Capture the cell that displays the provided text and extract its [X, Y] central coordinate. 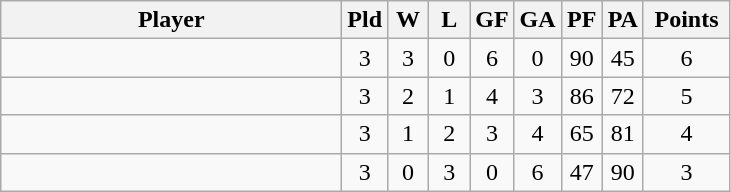
47 [582, 172]
86 [582, 96]
L [450, 20]
W [408, 20]
PF [582, 20]
Pld [365, 20]
81 [622, 134]
GA [538, 20]
GF [492, 20]
5 [686, 96]
45 [622, 58]
65 [582, 134]
72 [622, 96]
PA [622, 20]
Points [686, 20]
Player [172, 20]
